Capture the cell that displays the provided text and extract its [x, y] central coordinate. 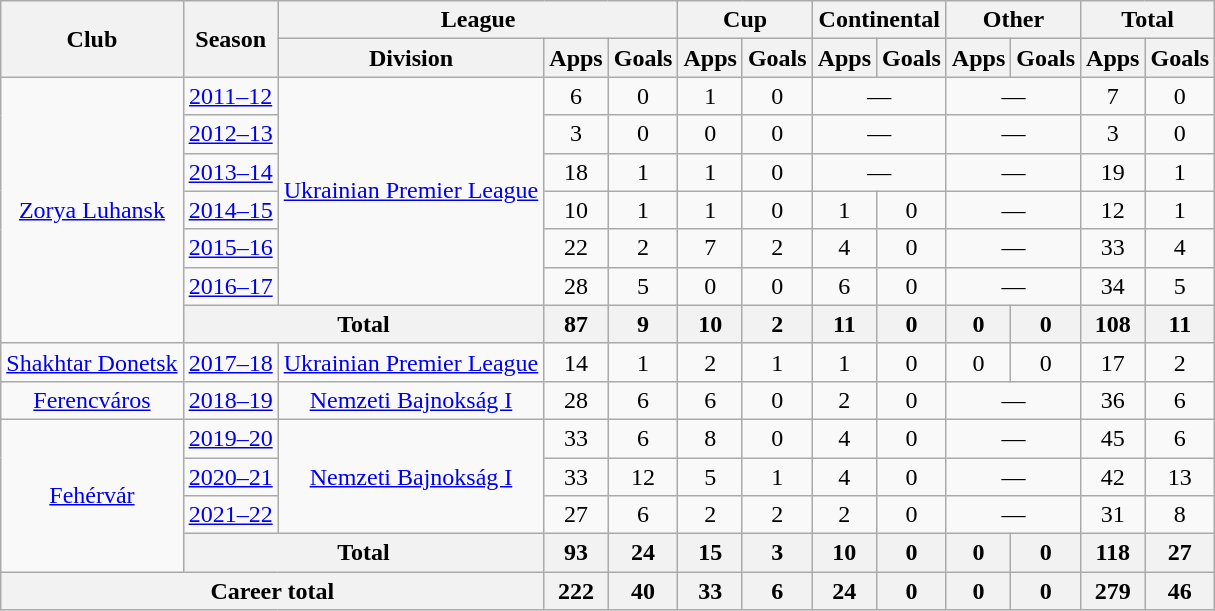
Ferencváros [92, 400]
15 [710, 553]
87 [576, 324]
2021–22 [230, 515]
36 [1113, 400]
Shakhtar Donetsk [92, 362]
18 [576, 172]
13 [1180, 477]
31 [1113, 515]
2018–19 [230, 400]
9 [643, 324]
League [478, 20]
2015–16 [230, 248]
2019–20 [230, 438]
19 [1113, 172]
2011–12 [230, 96]
2012–13 [230, 134]
Division [411, 58]
46 [1180, 591]
22 [576, 248]
118 [1113, 553]
Fehérvár [92, 495]
108 [1113, 324]
Cup [745, 20]
Season [230, 39]
45 [1113, 438]
2014–15 [230, 210]
279 [1113, 591]
Continental [879, 20]
Club [92, 39]
2017–18 [230, 362]
42 [1113, 477]
222 [576, 591]
2016–17 [230, 286]
17 [1113, 362]
34 [1113, 286]
14 [576, 362]
Other [1013, 20]
Career total [272, 591]
93 [576, 553]
2013–14 [230, 172]
40 [643, 591]
2020–21 [230, 477]
Zorya Luhansk [92, 210]
